Provide the [x, y] coordinate of the cell's center where the given text is located.  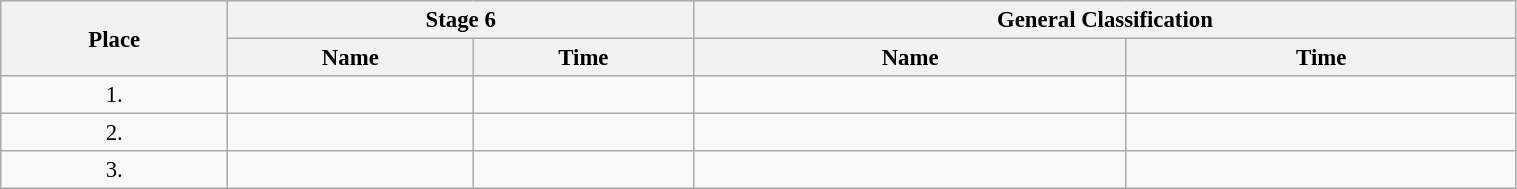
1. [114, 95]
3. [114, 170]
Place [114, 38]
Stage 6 [461, 20]
General Classification [1105, 20]
2. [114, 133]
